Pinpoint the cell where the given text exists, returning its [x, y] midpoint coordinate. 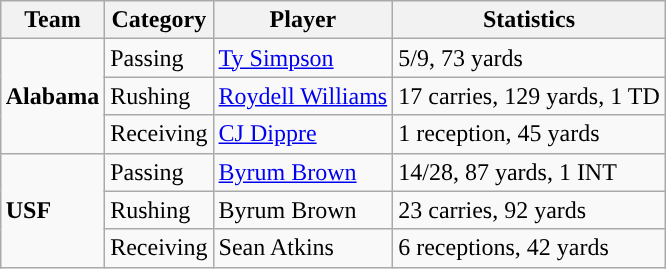
Player [303, 20]
1 reception, 45 yards [530, 134]
Statistics [530, 20]
Ty Simpson [303, 58]
6 receptions, 42 yards [530, 248]
5/9, 73 yards [530, 58]
23 carries, 92 yards [530, 210]
CJ Dippre [303, 134]
USF [52, 210]
Roydell Williams [303, 96]
Category [159, 20]
17 carries, 129 yards, 1 TD [530, 96]
14/28, 87 yards, 1 INT [530, 172]
Alabama [52, 96]
Team [52, 20]
Sean Atkins [303, 248]
